Pinpoint the cell where the given text exists, returning its (x, y) midpoint coordinate. 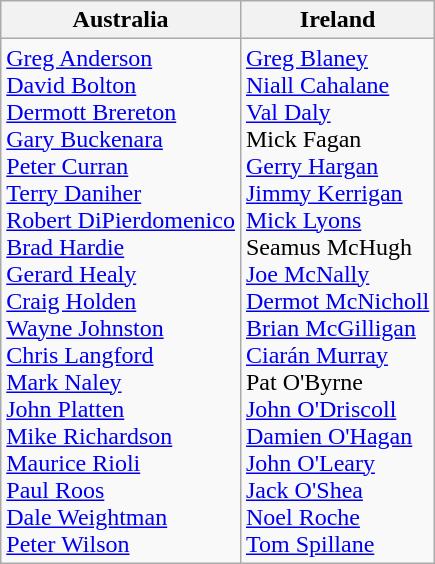
Australia (121, 20)
Ireland (337, 20)
